Output the (X, Y) coordinate of the center of the cell containing the given text.  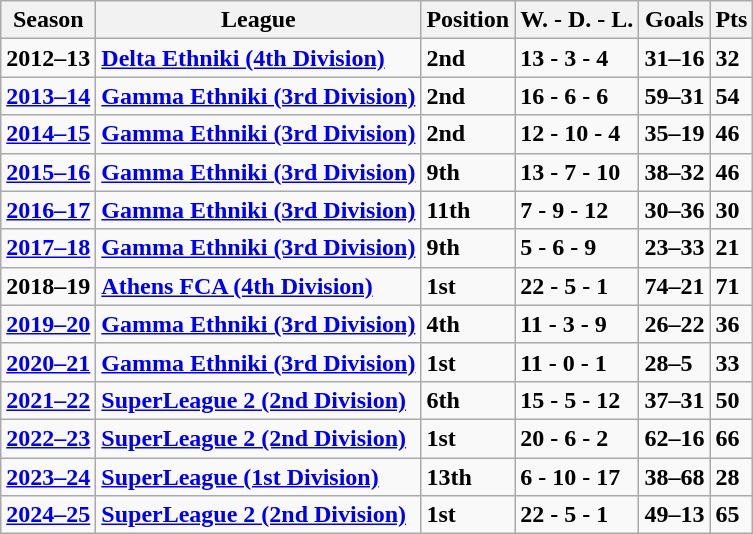
2023–24 (48, 477)
Goals (674, 20)
Season (48, 20)
13 - 7 - 10 (577, 172)
20 - 6 - 2 (577, 438)
League (258, 20)
49–13 (674, 515)
2022–23 (48, 438)
54 (732, 96)
2017–18 (48, 248)
38–68 (674, 477)
38–32 (674, 172)
5 - 6 - 9 (577, 248)
50 (732, 400)
Athens FCA (4th Division) (258, 286)
33 (732, 362)
11th (468, 210)
2024–25 (48, 515)
2020–21 (48, 362)
11 - 3 - 9 (577, 324)
37–31 (674, 400)
30–36 (674, 210)
12 - 10 - 4 (577, 134)
59–31 (674, 96)
W. - D. - L. (577, 20)
65 (732, 515)
15 - 5 - 12 (577, 400)
35–19 (674, 134)
30 (732, 210)
2013–14 (48, 96)
16 - 6 - 6 (577, 96)
2014–15 (48, 134)
13 - 3 - 4 (577, 58)
2016–17 (48, 210)
36 (732, 324)
32 (732, 58)
2015–16 (48, 172)
SuperLeague (1st Division) (258, 477)
Delta Ethniki (4th Division) (258, 58)
2018–19 (48, 286)
13th (468, 477)
11 - 0 - 1 (577, 362)
2019–20 (48, 324)
28 (732, 477)
26–22 (674, 324)
23–33 (674, 248)
6 - 10 - 17 (577, 477)
31–16 (674, 58)
62–16 (674, 438)
74–21 (674, 286)
6th (468, 400)
28–5 (674, 362)
Position (468, 20)
Pts (732, 20)
66 (732, 438)
2012–13 (48, 58)
71 (732, 286)
4th (468, 324)
2021–22 (48, 400)
7 - 9 - 12 (577, 210)
21 (732, 248)
